Pinpoint the cell where the given text exists, returning its (x, y) midpoint coordinate. 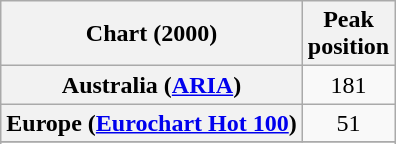
181 (348, 85)
Chart (2000) (152, 34)
Europe (Eurochart Hot 100) (152, 123)
Peakposition (348, 34)
Australia (ARIA) (152, 85)
51 (348, 123)
